Find where the given text appears and provide that cell's center as [X, Y] coordinate. 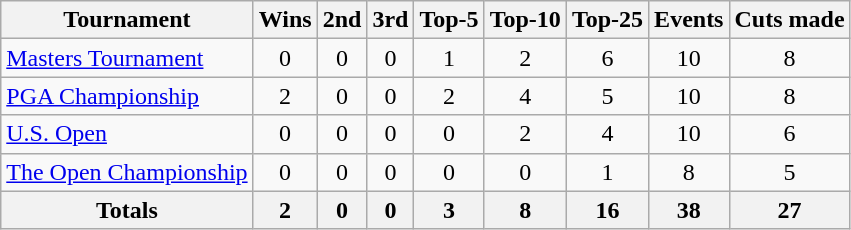
27 [790, 210]
Top-10 [525, 20]
3 [449, 210]
Wins [285, 20]
38 [689, 210]
Top-25 [607, 20]
Top-5 [449, 20]
16 [607, 210]
Totals [127, 210]
U.S. Open [127, 134]
Masters Tournament [127, 58]
Events [689, 20]
Tournament [127, 20]
Cuts made [790, 20]
PGA Championship [127, 96]
2nd [342, 20]
The Open Championship [127, 172]
3rd [390, 20]
